Capture the cell that displays the provided text and extract its (x, y) central coordinate. 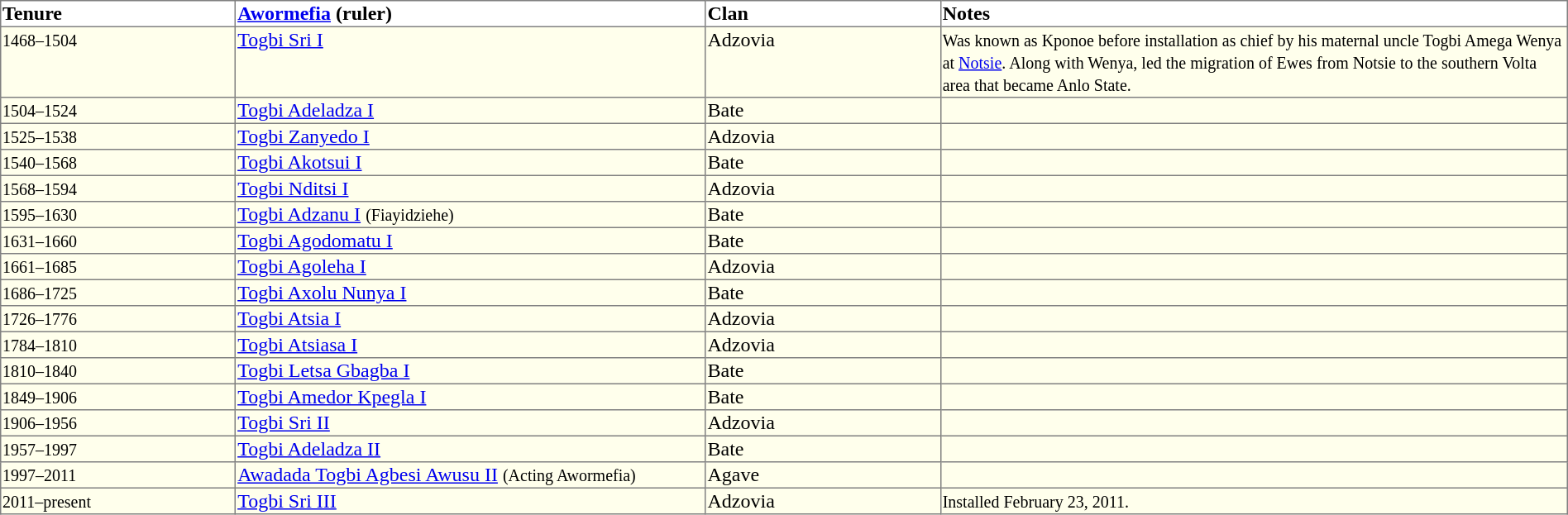
1997–2011 (118, 475)
Awadada Togbi Agbesi Awusu II (Acting Awormefia) (471, 475)
1810–1840 (118, 371)
Togbi Axolu Nunya I (471, 293)
1661–1685 (118, 267)
Agave (823, 475)
1726–1776 (118, 319)
1631–1660 (118, 241)
2011–present (118, 501)
Togbi Agoleha I (471, 267)
Togbi Amedor Kpegla I (471, 397)
Togbi Akotsui I (471, 163)
Togbi Atsia I (471, 319)
Togbi Nditsi I (471, 188)
Tenure (118, 14)
Togbi Atsiasa I (471, 345)
Togbi Adeladza I (471, 111)
Togbi Sri II (471, 423)
Togbi Letsa Gbagba I (471, 371)
Notes (1254, 14)
1595–1630 (118, 215)
1468–1504 (118, 62)
1906–1956 (118, 423)
Togbi Agodomatu I (471, 241)
Togbi Sri I (471, 62)
Togbi Sri III (471, 501)
Togbi Adeladza II (471, 449)
1525–1538 (118, 136)
1686–1725 (118, 293)
1849–1906 (118, 397)
Togbi Zanyedo I (471, 136)
Clan (823, 14)
Installed February 23, 2011. (1254, 501)
1504–1524 (118, 111)
1540–1568 (118, 163)
1568–1594 (118, 188)
Togbi Adzanu I (Fiayidziehe) (471, 215)
1957–1997 (118, 449)
1784–1810 (118, 345)
Awormefia (ruler) (471, 14)
